Determine the [X, Y] coordinate at the center of the cell enclosing the given text.  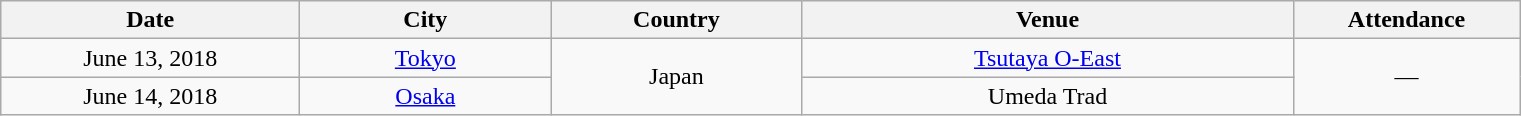
City [426, 20]
June 14, 2018 [150, 96]
Tsutaya O-East [1048, 58]
Osaka [426, 96]
Tokyo [426, 58]
— [1406, 77]
June 13, 2018 [150, 58]
Date [150, 20]
Japan [676, 77]
Country [676, 20]
Venue [1048, 20]
Attendance [1406, 20]
Umeda Trad [1048, 96]
